Pinpoint the cell where the given text exists, returning its [x, y] midpoint coordinate. 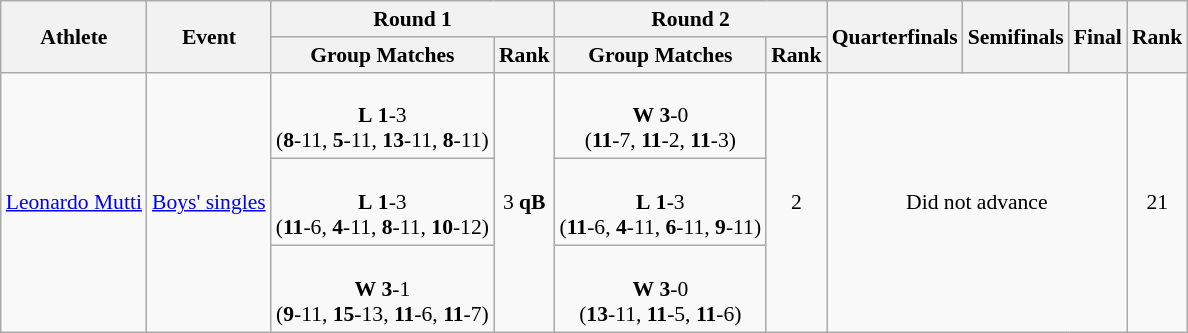
21 [1158, 202]
Semifinals [1016, 36]
Did not advance [977, 202]
Event [209, 36]
Leonardo Mutti [74, 202]
Athlete [74, 36]
Boys' singles [209, 202]
Round 2 [691, 19]
Round 1 [413, 19]
2 [796, 202]
Quarterfinals [895, 36]
L 1-3 (11-6, 4-11, 8-11, 10-12) [382, 202]
3 qB [524, 202]
W 3-0 (13-11, 11-5, 11-6) [661, 290]
W 3-0 (11-7, 11-2, 11-3) [661, 116]
W 3-1 (9-11, 15-13, 11-6, 11-7) [382, 290]
L 1-3 (11-6, 4-11, 6-11, 9-11) [661, 202]
L 1-3 (8-11, 5-11, 13-11, 8-11) [382, 116]
Final [1098, 36]
